Pinpoint the cell where the given text exists, returning its (X, Y) midpoint coordinate. 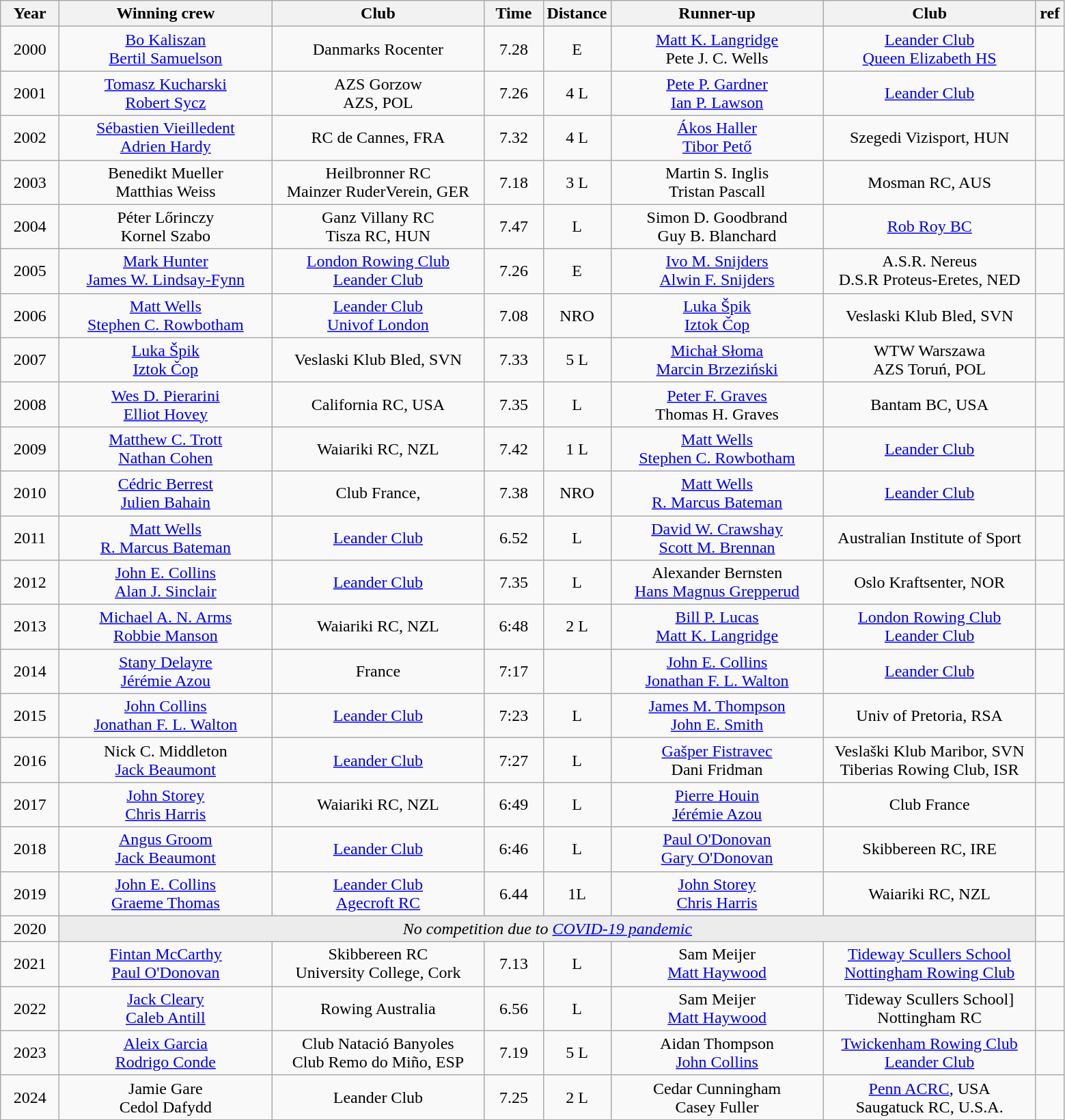
7:23 (514, 716)
1L (577, 894)
No competition due to COVID-19 pandemic (548, 929)
WTW WarszawaAZS Toruń, POL (929, 359)
2002 (30, 138)
2017 (30, 805)
6.44 (514, 894)
2023 (30, 1052)
7.38 (514, 493)
Club France, (378, 493)
Runner-up (717, 14)
7.08 (514, 316)
Cédric Berrest Julien Bahain (165, 493)
7.33 (514, 359)
Skibbereen RC, IRE (929, 849)
Leander ClubUnivof London (378, 316)
Univ of Pretoria, RSA (929, 716)
2012 (30, 582)
Szegedi Vizisport, HUN (929, 138)
Benedikt Mueller Matthias Weiss (165, 182)
2014 (30, 671)
Tomasz KucharskiRobert Sycz (165, 93)
2019 (30, 894)
Aidan Thompson John Collins (717, 1052)
Jamie GareCedol Dafydd (165, 1097)
Matt K. LangridgePete J. C. Wells (717, 49)
Danmarks Rocenter (378, 49)
7.42 (514, 448)
Péter Lőrinczy Kornel Szabo (165, 227)
2010 (30, 493)
Oslo Kraftsenter, NOR (929, 582)
Jack ClearyCaleb Antill (165, 1009)
Nick C. Middleton Jack Beaumont (165, 760)
2018 (30, 849)
Aleix GarciaRodrigo Conde (165, 1052)
John Collins Jonathan F. L. Walton (165, 716)
Bo KaliszanBertil Samuelson (165, 49)
Rob Roy BC (929, 227)
Bill P. Lucas Matt K. Langridge (717, 627)
Mark Hunter James W. Lindsay-Fynn (165, 271)
2011 (30, 537)
6:48 (514, 627)
3 L (577, 182)
Ákos HallerTibor Pető (717, 138)
ref (1049, 14)
7.28 (514, 49)
Ivo M. Snijders Alwin F. Snijders (717, 271)
7.18 (514, 182)
Club Natació Banyoles Club Remo do Miño, ESP (378, 1052)
2005 (30, 271)
Winning crew (165, 14)
Skibbereen RC University College, Cork (378, 964)
7:17 (514, 671)
2003 (30, 182)
Leander ClubAgecroft RC (378, 894)
Matthew C. Trott Nathan Cohen (165, 448)
Michael A. N. Arms Robbie Manson (165, 627)
RC de Cannes, FRA (378, 138)
7.47 (514, 227)
Veslaški Klub Maribor, SVN Tiberias Rowing Club, ISR (929, 760)
2013 (30, 627)
7.25 (514, 1097)
2015 (30, 716)
Gašper Fistravec Dani Fridman (717, 760)
7.19 (514, 1052)
Mosman RC, AUS (929, 182)
2000 (30, 49)
Michał SłomaMarcin Brzeziński (717, 359)
Rowing Australia (378, 1009)
2006 (30, 316)
Year (30, 14)
Pierre Houin Jérémie Azou (717, 805)
Angus Groom Jack Beaumont (165, 849)
France (378, 671)
2020 (30, 929)
John E. Collins Graeme Thomas (165, 894)
John E. Collins Alan J. Sinclair (165, 582)
Penn ACRC, USASaugatuck RC, U.S.A. (929, 1097)
A.S.R. Nereus D.S.R Proteus-Eretes, NED (929, 271)
2009 (30, 448)
Tideway Scullers School Nottingham Rowing Club (929, 964)
2007 (30, 359)
James M. Thompson John E. Smith (717, 716)
AZS Gorzow AZS, POL (378, 93)
Stany Delayre Jérémie Azou (165, 671)
Time (514, 14)
2004 (30, 227)
Alexander Bernsten Hans Magnus Grepperud (717, 582)
Peter F. Graves Thomas H. Graves (717, 405)
Wes D. PierariniElliot Hovey (165, 405)
Tideway Scullers School] Nottingham RC (929, 1009)
Bantam BC, USA (929, 405)
Fintan McCarthy Paul O'Donovan (165, 964)
Club France (929, 805)
Australian Institute of Sport (929, 537)
7:27 (514, 760)
6.52 (514, 537)
John E. Collins Jonathan F. L. Walton (717, 671)
Pete P. GardnerIan P. Lawson (717, 93)
Cedar CunninghamCasey Fuller (717, 1097)
7.32 (514, 138)
1 L (577, 448)
Distance (577, 14)
2008 (30, 405)
Simon D. Goodbrand Guy B. Blanchard (717, 227)
2016 (30, 760)
6:46 (514, 849)
Twickenham Rowing ClubLeander Club (929, 1052)
7.13 (514, 964)
Paul O'Donovan Gary O'Donovan (717, 849)
David W. Crawshay Scott M. Brennan (717, 537)
Ganz Villany RCTisza RC, HUN (378, 227)
Heilbronner RCMainzer RuderVerein, GER (378, 182)
Martin S. Inglis Tristan Pascall (717, 182)
2001 (30, 93)
2022 (30, 1009)
2024 (30, 1097)
California RC, USA (378, 405)
Leander Club Queen Elizabeth HS (929, 49)
6.56 (514, 1009)
6:49 (514, 805)
Sébastien Vieilledent Adrien Hardy (165, 138)
2021 (30, 964)
